Provide the (X, Y) coordinate of the cell's center where the given text is located.  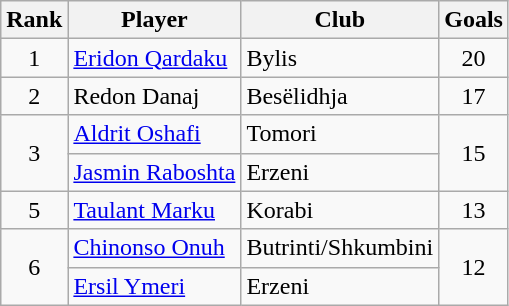
Player (154, 20)
Club (340, 20)
Korabi (340, 210)
Goals (474, 20)
Besëlidhja (340, 96)
2 (34, 96)
5 (34, 210)
Jasmin Raboshta (154, 172)
20 (474, 58)
3 (34, 153)
Eridon Qardaku (154, 58)
15 (474, 153)
1 (34, 58)
Chinonso Onuh (154, 248)
Ersil Ymeri (154, 286)
Rank (34, 20)
Aldrit Oshafi (154, 134)
Taulant Marku (154, 210)
Bylis (340, 58)
Butrinti/Shkumbini (340, 248)
Redon Danaj (154, 96)
6 (34, 267)
17 (474, 96)
Tomori (340, 134)
12 (474, 267)
13 (474, 210)
